Search for the cell housing the specified text and yield its (x, y) center coordinate. 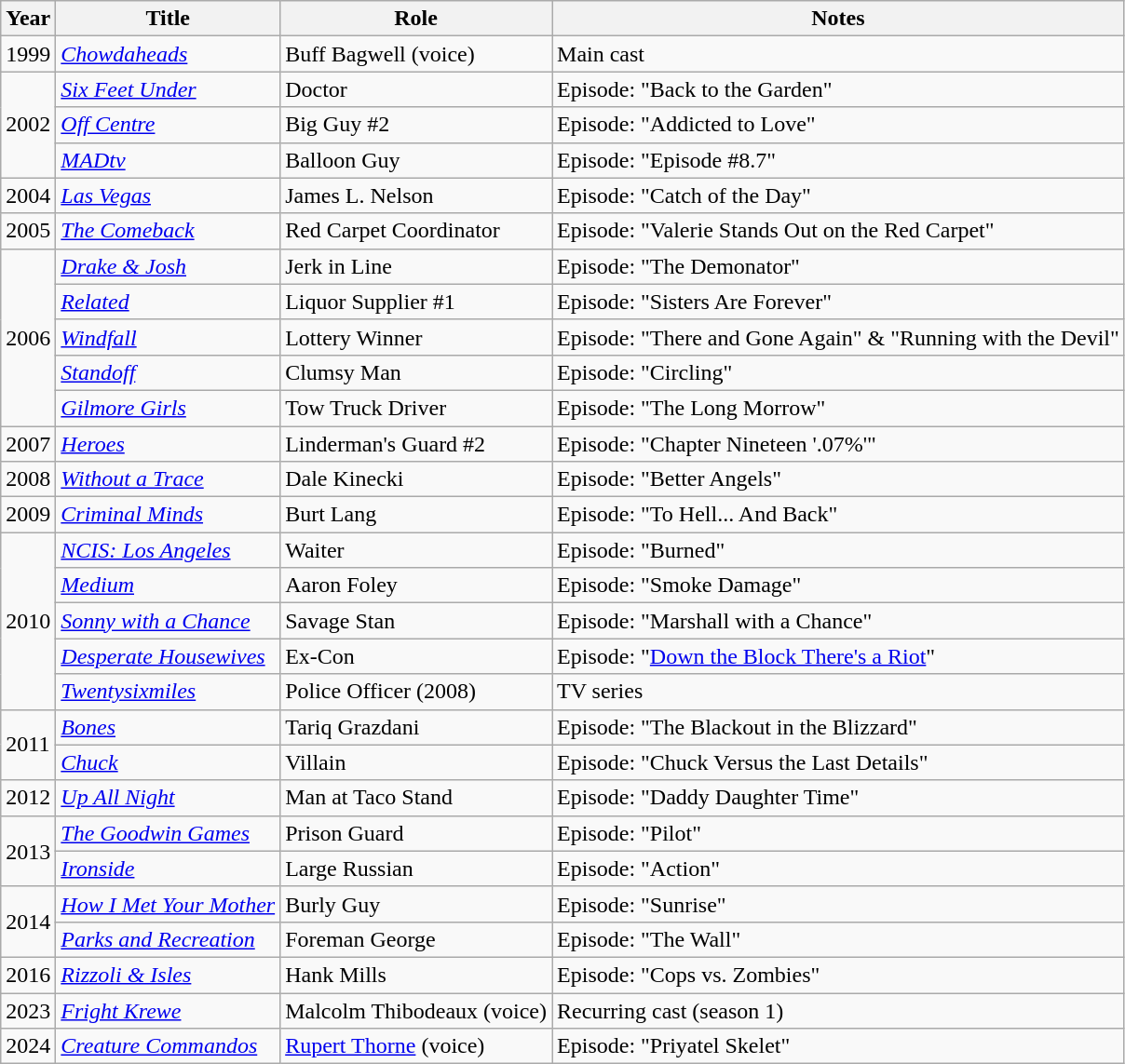
2009 (28, 515)
The Goodwin Games (168, 833)
The Comeback (168, 231)
Foreman George (416, 939)
Off Centre (168, 125)
Large Russian (416, 869)
Episode: "Daddy Daughter Time" (838, 798)
Heroes (168, 444)
Gilmore Girls (168, 408)
Windfall (168, 337)
Hank Mills (416, 975)
Episode: "Addicted to Love" (838, 125)
Episode: "Cops vs. Zombies" (838, 975)
Six Feet Under (168, 89)
Episode: "Smoke Damage" (838, 586)
Episode: "Down the Block There's a Riot" (838, 656)
Episode: "There and Gone Again" & "Running with the Devil" (838, 337)
Savage Stan (416, 621)
Episode: "Priyatel Skelet" (838, 1046)
Episode: "Back to the Garden" (838, 89)
Bones (168, 727)
Burly Guy (416, 904)
Waiter (416, 550)
TV series (838, 692)
MADtv (168, 160)
Parks and Recreation (168, 939)
Episode: "The Demonator" (838, 266)
Lottery Winner (416, 337)
Fright Krewe (168, 1010)
2002 (28, 125)
How I Met Your Mother (168, 904)
Jerk in Line (416, 266)
Twentysixmiles (168, 692)
Buff Bagwell (voice) (416, 54)
Sonny with a Chance (168, 621)
Episode: "Marshall with a Chance" (838, 621)
Episode: "Action" (838, 869)
Linderman's Guard #2 (416, 444)
Main cast (838, 54)
Desperate Housewives (168, 656)
Las Vegas (168, 195)
Episode: "Sisters Are Forever" (838, 302)
Episode: "Catch of the Day" (838, 195)
Red Carpet Coordinator (416, 231)
Episode: "Chuck Versus the Last Details" (838, 762)
Big Guy #2 (416, 125)
NCIS: Los Angeles (168, 550)
Criminal Minds (168, 515)
Chowdaheads (168, 54)
Episode: "The Long Morrow" (838, 408)
2011 (28, 745)
Aaron Foley (416, 586)
Up All Night (168, 798)
Episode: "Better Angels" (838, 479)
2010 (28, 621)
Episode: "Pilot" (838, 833)
Without a Trace (168, 479)
Police Officer (2008) (416, 692)
2008 (28, 479)
Balloon Guy (416, 160)
Role (416, 19)
Ex-Con (416, 656)
2004 (28, 195)
2024 (28, 1046)
Episode: "Sunrise" (838, 904)
Liquor Supplier #1 (416, 302)
2007 (28, 444)
Tow Truck Driver (416, 408)
Episode: "To Hell... And Back" (838, 515)
Notes (838, 19)
Year (28, 19)
Rupert Thorne (voice) (416, 1046)
Related (168, 302)
2014 (28, 922)
Man at Taco Stand (416, 798)
Medium (168, 586)
Episode: "The Blackout in the Blizzard" (838, 727)
Villain (416, 762)
2016 (28, 975)
Burt Lang (416, 515)
Recurring cast (season 1) (838, 1010)
Episode: "Episode #8.7" (838, 160)
2012 (28, 798)
Episode: "Circling" (838, 372)
Episode: "Valerie Stands Out on the Red Carpet" (838, 231)
Tariq Grazdani (416, 727)
2023 (28, 1010)
Episode: "Burned" (838, 550)
Title (168, 19)
Prison Guard (416, 833)
Rizzoli & Isles (168, 975)
Episode: "Chapter Nineteen '.07%'" (838, 444)
Drake & Josh (168, 266)
Clumsy Man (416, 372)
2005 (28, 231)
Chuck (168, 762)
Creature Commandos (168, 1046)
James L. Nelson (416, 195)
Malcolm Thibodeaux (voice) (416, 1010)
2006 (28, 337)
Dale Kinecki (416, 479)
Ironside (168, 869)
Doctor (416, 89)
Standoff (168, 372)
1999 (28, 54)
2013 (28, 851)
Episode: "The Wall" (838, 939)
